For the text-containing cell, return its midpoint in (x, y) coordinate format. 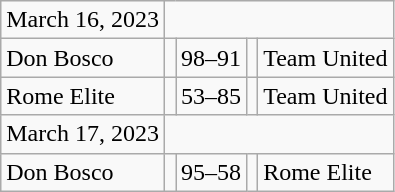
March 16, 2023 (83, 20)
95–58 (212, 172)
53–85 (212, 96)
March 17, 2023 (83, 134)
98–91 (212, 58)
